From the cell containing the given text, extract its center point as [x, y] coordinate. 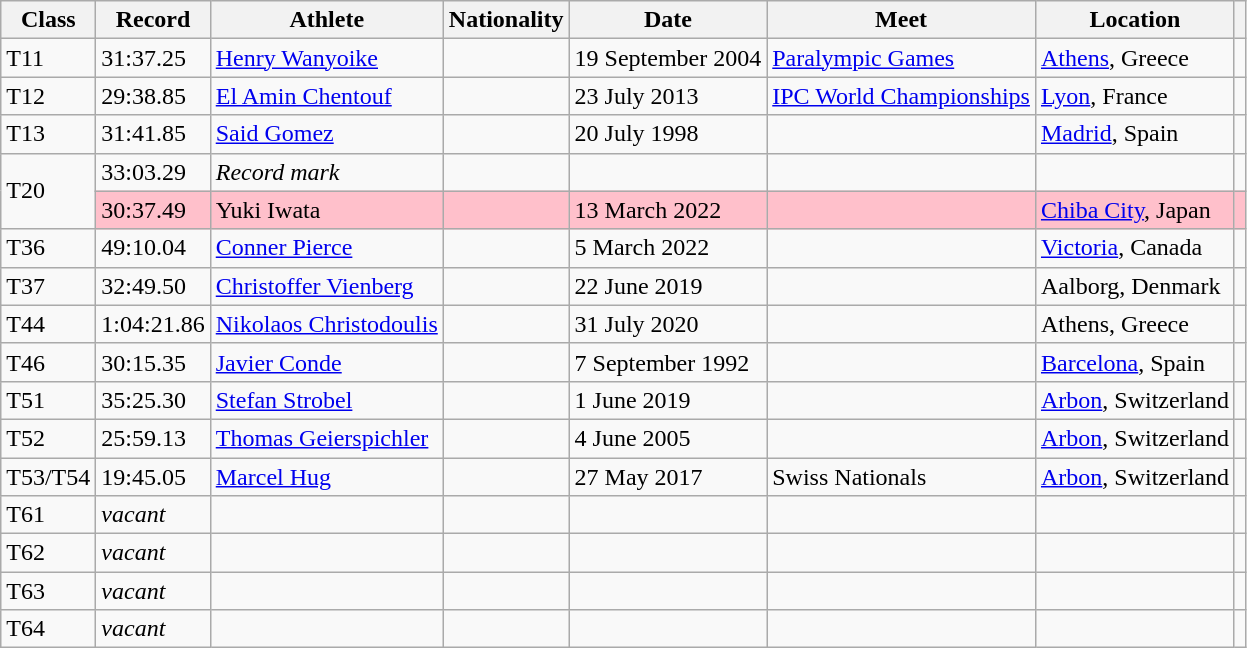
Lyon, France [1134, 96]
T63 [48, 591]
13 March 2022 [668, 210]
31:37.25 [153, 58]
Location [1134, 20]
29:38.85 [153, 96]
31:41.85 [153, 134]
31 July 2020 [668, 324]
T13 [48, 134]
T11 [48, 58]
1:04:21.86 [153, 324]
T12 [48, 96]
Athlete [326, 20]
T44 [48, 324]
32:49.50 [153, 286]
30:15.35 [153, 362]
Nikolaos Christodoulis [326, 324]
Barcelona, Spain [1134, 362]
Henry Wanyoike [326, 58]
5 March 2022 [668, 248]
T37 [48, 286]
Aalborg, Denmark [1134, 286]
Javier Conde [326, 362]
T64 [48, 629]
1 June 2019 [668, 400]
Said Gomez [326, 134]
Yuki Iwata [326, 210]
T52 [48, 438]
Swiss Nationals [902, 477]
27 May 2017 [668, 477]
Chiba City, Japan [1134, 210]
23 July 2013 [668, 96]
Christoffer Vienberg [326, 286]
Record [153, 20]
Date [668, 20]
Conner Pierce [326, 248]
49:10.04 [153, 248]
19 September 2004 [668, 58]
20 July 1998 [668, 134]
Class [48, 20]
Thomas Geierspichler [326, 438]
4 June 2005 [668, 438]
Victoria, Canada [1134, 248]
30:37.49 [153, 210]
IPC World Championships [902, 96]
Meet [902, 20]
T61 [48, 515]
Madrid, Spain [1134, 134]
T20 [48, 191]
T36 [48, 248]
T53/T54 [48, 477]
T46 [48, 362]
19:45.05 [153, 477]
Marcel Hug [326, 477]
Stefan Strobel [326, 400]
Nationality [506, 20]
Record mark [326, 172]
22 June 2019 [668, 286]
T62 [48, 553]
33:03.29 [153, 172]
Paralympic Games [902, 58]
El Amin Chentouf [326, 96]
7 September 1992 [668, 362]
T51 [48, 400]
25:59.13 [153, 438]
35:25.30 [153, 400]
